Extract the [X, Y] coordinate from the center of the cell holding the provided text.  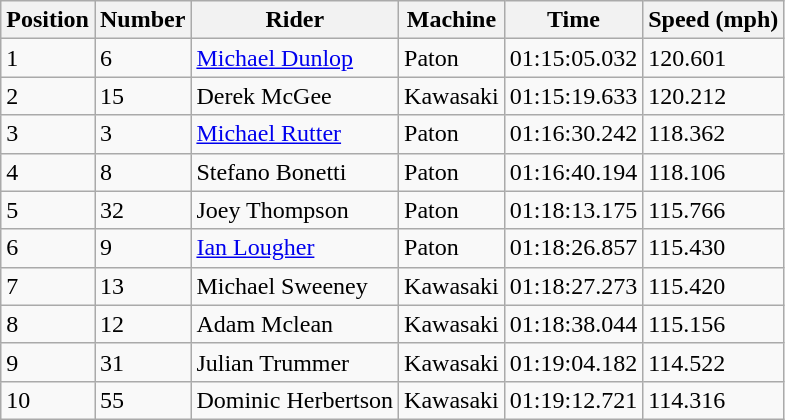
32 [142, 210]
01:19:04.182 [573, 362]
118.362 [714, 134]
7 [48, 286]
10 [48, 400]
31 [142, 362]
01:15:05.032 [573, 58]
01:18:26.857 [573, 248]
Rider [295, 20]
114.316 [714, 400]
Position [48, 20]
1 [48, 58]
118.106 [714, 172]
120.212 [714, 96]
115.420 [714, 286]
5 [48, 210]
01:18:38.044 [573, 324]
01:16:40.194 [573, 172]
Speed (mph) [714, 20]
Michael Dunlop [295, 58]
Michael Sweeney [295, 286]
114.522 [714, 362]
115.430 [714, 248]
Derek McGee [295, 96]
Julian Trummer [295, 362]
01:16:30.242 [573, 134]
4 [48, 172]
115.766 [714, 210]
115.156 [714, 324]
12 [142, 324]
01:15:19.633 [573, 96]
Time [573, 20]
01:19:12.721 [573, 400]
Stefano Bonetti [295, 172]
2 [48, 96]
55 [142, 400]
120.601 [714, 58]
Machine [452, 20]
Joey Thompson [295, 210]
15 [142, 96]
Dominic Herbertson [295, 400]
01:18:27.273 [573, 286]
Number [142, 20]
13 [142, 286]
Michael Rutter [295, 134]
Adam Mclean [295, 324]
01:18:13.175 [573, 210]
Ian Lougher [295, 248]
